Extract the [x, y] coordinate from the center of the cell holding the provided text.  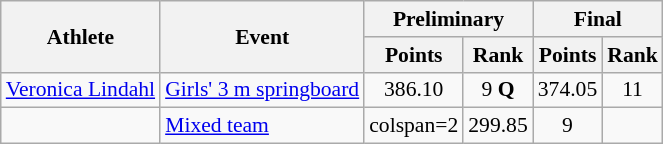
374.05 [568, 90]
Final [598, 19]
Event [262, 36]
9 [568, 126]
11 [632, 90]
Preliminary [448, 19]
Girls' 3 m springboard [262, 90]
386.10 [414, 90]
Athlete [80, 36]
Mixed team [262, 126]
9 Q [498, 90]
colspan=2 [414, 126]
299.85 [498, 126]
Veronica Lindahl [80, 90]
